For the text-containing cell, return its midpoint in (x, y) coordinate format. 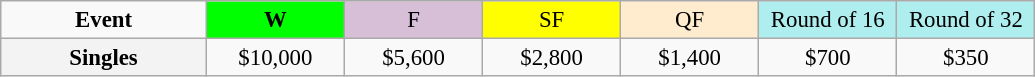
Round of 32 (966, 20)
$1,400 (690, 58)
F (413, 20)
Singles (104, 58)
QF (690, 20)
$2,800 (552, 58)
Round of 16 (828, 20)
SF (552, 20)
$5,600 (413, 58)
$700 (828, 58)
$10,000 (275, 58)
Event (104, 20)
W (275, 20)
$350 (966, 58)
